Detect which cell encompasses the target text, then output its (X, Y) center coordinate. 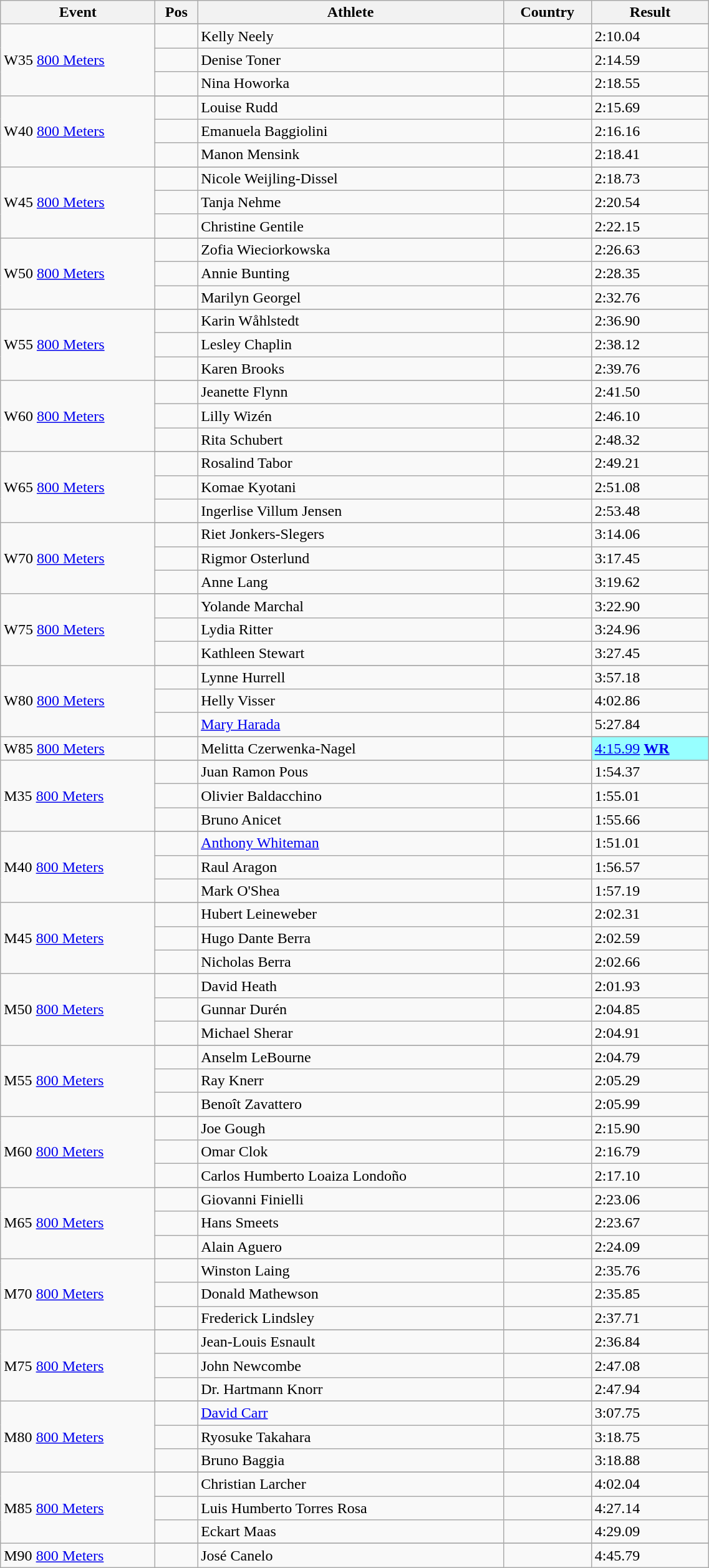
2:41.50 (650, 392)
2:04.85 (650, 1009)
W45 800 Meters (78, 202)
Tanja Nehme (350, 202)
2:38.12 (650, 345)
2:47.08 (650, 1365)
David Carr (350, 1413)
Rita Schubert (350, 440)
2:02.31 (650, 914)
Lilly Wizén (350, 416)
2:04.79 (650, 1057)
W40 800 Meters (78, 131)
2:24.09 (650, 1247)
2:47.94 (650, 1389)
Bruno Anicet (350, 820)
4:02.86 (650, 701)
Zofia Wieciorkowska (350, 249)
M80 800 Meters (78, 1436)
W70 800 Meters (78, 558)
3:07.75 (650, 1413)
Rosalind Tabor (350, 463)
Kathleen Stewart (350, 653)
Christine Gentile (350, 226)
3:27.45 (650, 653)
1:57.19 (650, 891)
2:16.79 (650, 1152)
2:18.73 (650, 178)
W75 800 Meters (78, 629)
2:37.71 (650, 1318)
M75 800 Meters (78, 1365)
Karin Wåhlstedt (350, 321)
M70 800 Meters (78, 1294)
Helly Visser (350, 701)
M35 800 Meters (78, 796)
3:22.90 (650, 606)
Jeanette Flynn (350, 392)
Louise Rudd (350, 107)
2:01.93 (650, 985)
2:02.59 (650, 938)
Dr. Hartmann Knorr (350, 1389)
Olivier Baldacchino (350, 796)
Hubert Leineweber (350, 914)
M55 800 Meters (78, 1081)
2:02.66 (650, 962)
4:27.14 (650, 1508)
Anne Lang (350, 582)
W60 800 Meters (78, 416)
Ryosuke Takahara (350, 1436)
2:53.48 (650, 511)
1:55.66 (650, 820)
4:45.79 (650, 1556)
Hans Smeets (350, 1223)
Ingerlise Villum Jensen (350, 511)
3:19.62 (650, 582)
Hugo Dante Berra (350, 938)
Annie Bunting (350, 273)
Anthony Whiteman (350, 843)
1:54.37 (650, 772)
W85 800 Meters (78, 748)
M40 800 Meters (78, 867)
W80 800 Meters (78, 700)
Mark O'Shea (350, 891)
W65 800 Meters (78, 487)
M90 800 Meters (78, 1556)
2:05.29 (650, 1081)
M85 800 Meters (78, 1508)
2:39.76 (650, 369)
Pos (176, 12)
Lynne Hurrell (350, 677)
Christian Larcher (350, 1484)
2:23.67 (650, 1223)
Event (78, 12)
1:55.01 (650, 796)
Michael Sherar (350, 1033)
2:10.04 (650, 36)
John Newcombe (350, 1365)
2:18.55 (650, 84)
3:24.96 (650, 629)
2:22.15 (650, 226)
Nina Howorka (350, 84)
Lydia Ritter (350, 629)
Manon Mensink (350, 155)
Carlos Humberto Loaiza Londoño (350, 1176)
Nicole Weijling-Dissel (350, 178)
Riet Jonkers-Slegers (350, 535)
3:17.45 (650, 558)
José Canelo (350, 1556)
Bruno Baggia (350, 1461)
2:18.41 (650, 155)
Juan Ramon Pous (350, 772)
2:35.76 (650, 1270)
Result (650, 12)
Giovanni Finielli (350, 1199)
Frederick Lindsley (350, 1318)
3:14.06 (650, 535)
Benoît Zavattero (350, 1105)
Alain Aguero (350, 1247)
2:15.69 (650, 107)
M60 800 Meters (78, 1152)
Omar Clok (350, 1152)
Lesley Chaplin (350, 345)
2:32.76 (650, 298)
David Heath (350, 985)
2:35.85 (650, 1294)
2:48.32 (650, 440)
2:16.16 (650, 131)
2:04.91 (650, 1033)
Ray Knerr (350, 1081)
Jean-Louis Esnault (350, 1342)
Mary Harada (350, 725)
1:56.57 (650, 867)
2:36.90 (650, 321)
M50 800 Meters (78, 1009)
2:46.10 (650, 416)
W55 800 Meters (78, 345)
2:28.35 (650, 273)
2:17.10 (650, 1176)
Joe Gough (350, 1128)
W50 800 Meters (78, 273)
Raul Aragon (350, 867)
2:51.08 (650, 487)
2:26.63 (650, 249)
Athlete (350, 12)
Eckart Maas (350, 1532)
Karen Brooks (350, 369)
Kelly Neely (350, 36)
Donald Mathewson (350, 1294)
Denise Toner (350, 60)
Komae Kyotani (350, 487)
2:23.06 (650, 1199)
Yolande Marchal (350, 606)
Winston Laing (350, 1270)
3:57.18 (650, 677)
M45 800 Meters (78, 938)
M65 800 Meters (78, 1223)
2:36.84 (650, 1342)
Gunnar Durén (350, 1009)
1:51.01 (650, 843)
2:14.59 (650, 60)
4:29.09 (650, 1532)
Luis Humberto Torres Rosa (350, 1508)
2:05.99 (650, 1105)
4:02.04 (650, 1484)
3:18.75 (650, 1436)
3:18.88 (650, 1461)
2:20.54 (650, 202)
2:15.90 (650, 1128)
Marilyn Georgel (350, 298)
Rigmor Osterlund (350, 558)
5:27.84 (650, 725)
W35 800 Meters (78, 60)
4:15.99 WR (650, 748)
2:49.21 (650, 463)
Nicholas Berra (350, 962)
Anselm LeBourne (350, 1057)
Melitta Czerwenka-Nagel (350, 748)
Emanuela Baggiolini (350, 131)
Country (547, 12)
